Return the [X, Y] coordinate for the center point of the cell that contains the specified text.  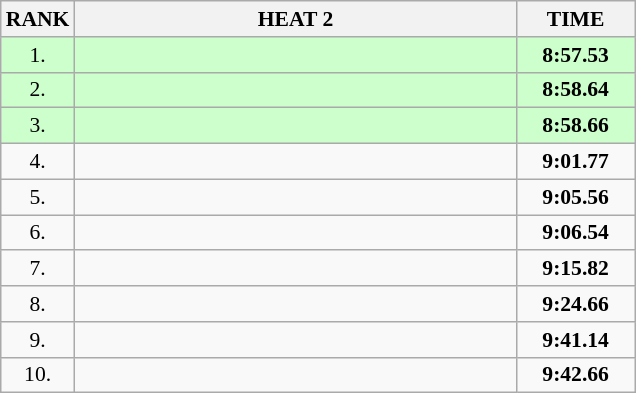
10. [38, 375]
8. [38, 304]
TIME [576, 19]
8:57.53 [576, 55]
4. [38, 162]
2. [38, 90]
8:58.64 [576, 90]
9. [38, 340]
9:05.56 [576, 197]
9:41.14 [576, 340]
9:01.77 [576, 162]
3. [38, 126]
7. [38, 269]
8:58.66 [576, 126]
9:06.54 [576, 233]
6. [38, 233]
9:42.66 [576, 375]
RANK [38, 19]
1. [38, 55]
HEAT 2 [295, 19]
9:15.82 [576, 269]
9:24.66 [576, 304]
5. [38, 197]
